Locate the cell with the specified text and output its [X, Y] center coordinate. 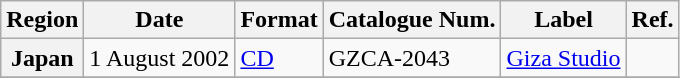
Catalogue Num. [412, 20]
Region [42, 20]
Japan [42, 58]
CD [279, 58]
Date [160, 20]
Giza Studio [564, 58]
Format [279, 20]
Ref. [652, 20]
Label [564, 20]
GZCA-2043 [412, 58]
1 August 2002 [160, 58]
